Scan for the cell matching the given text and deliver its [X, Y] coordinate at center. 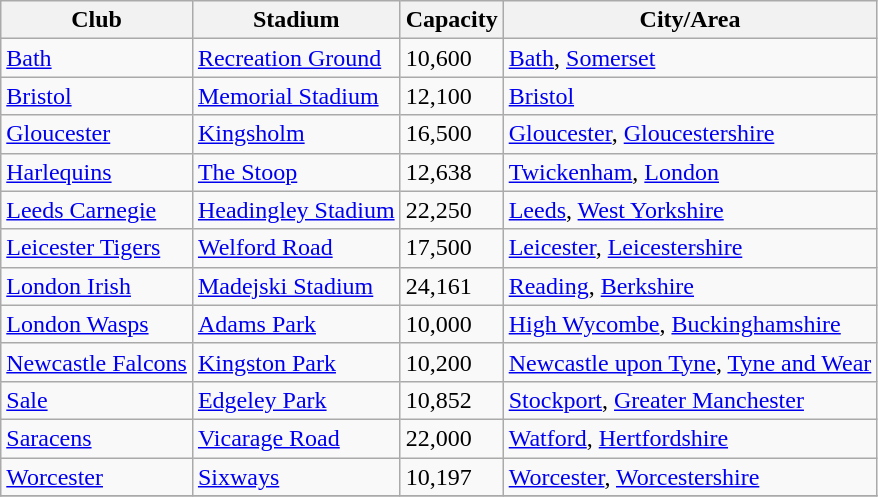
Kingsholm [296, 134]
High Wycombe, Buckinghamshire [690, 324]
Reading, Berkshire [690, 286]
Club [97, 20]
10,000 [452, 324]
Harlequins [97, 172]
Leeds Carnegie [97, 210]
Welford Road [296, 248]
Madejski Stadium [296, 286]
Sale [97, 400]
10,197 [452, 477]
Stadium [296, 20]
Twickenham, London [690, 172]
Newcastle upon Tyne, Tyne and Wear [690, 362]
London Wasps [97, 324]
Recreation Ground [296, 58]
Stockport, Greater Manchester [690, 400]
Gloucester, Gloucestershire [690, 134]
City/Area [690, 20]
Leeds, West Yorkshire [690, 210]
Sixways [296, 477]
24,161 [452, 286]
Worcester, Worcestershire [690, 477]
Gloucester [97, 134]
22,250 [452, 210]
22,000 [452, 438]
Edgeley Park [296, 400]
Kingston Park [296, 362]
12,638 [452, 172]
Worcester [97, 477]
Leicester, Leicestershire [690, 248]
10,600 [452, 58]
Watford, Hertfordshire [690, 438]
Leicester Tigers [97, 248]
Headingley Stadium [296, 210]
17,500 [452, 248]
London Irish [97, 286]
Newcastle Falcons [97, 362]
The Stoop [296, 172]
Bath [97, 58]
12,100 [452, 96]
Capacity [452, 20]
16,500 [452, 134]
Adams Park [296, 324]
Saracens [97, 438]
Memorial Stadium [296, 96]
10,200 [452, 362]
10,852 [452, 400]
Vicarage Road [296, 438]
Bath, Somerset [690, 58]
